Scan for the cell matching the given text and deliver its [x, y] coordinate at center. 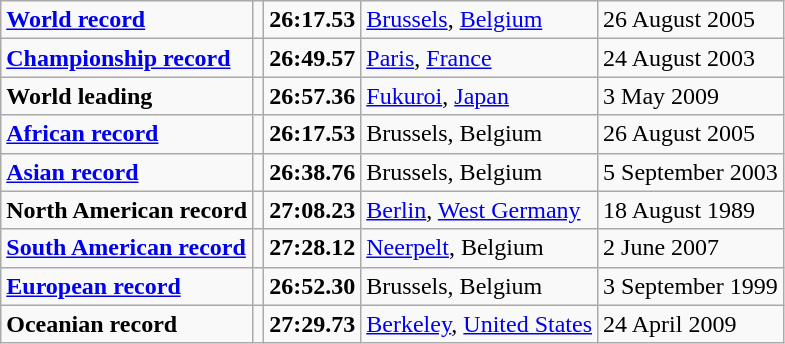
18 August 1989 [691, 210]
North American record [127, 210]
2 June 2007 [691, 248]
27:08.23 [312, 210]
World record [127, 20]
26:49.57 [312, 58]
24 April 2009 [691, 324]
3 September 1999 [691, 286]
26:57.36 [312, 96]
Paris, France [480, 58]
World leading [127, 96]
5 September 2003 [691, 172]
South American record [127, 248]
European record [127, 286]
26:52.30 [312, 286]
Oceanian record [127, 324]
27:29.73 [312, 324]
Championship record [127, 58]
24 August 2003 [691, 58]
3 May 2009 [691, 96]
Neerpelt, Belgium [480, 248]
26:38.76 [312, 172]
Berkeley, United States [480, 324]
27:28.12 [312, 248]
African record [127, 134]
Berlin, West Germany [480, 210]
Fukuroi, Japan [480, 96]
Asian record [127, 172]
